Provide the (x, y) coordinate of the cell's center where the given text is located.  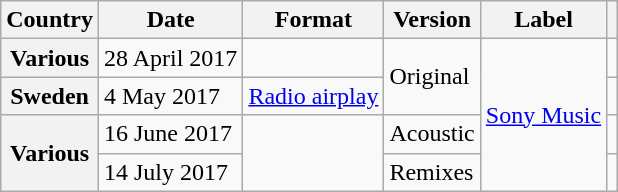
Format (314, 20)
Label (543, 20)
4 May 2017 (170, 96)
14 July 2017 (170, 172)
Date (170, 20)
Original (432, 77)
16 June 2017 (170, 134)
Sweden (50, 96)
Version (432, 20)
Radio airplay (314, 96)
Sony Music (543, 115)
Country (50, 20)
Remixes (432, 172)
Acoustic (432, 134)
28 April 2017 (170, 58)
